Search for the cell housing the specified text and yield its (x, y) center coordinate. 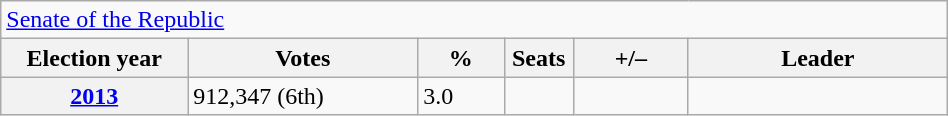
2013 (94, 96)
Election year (94, 58)
Senate of the Republic (474, 20)
912,347 (6th) (303, 96)
Leader (818, 58)
+/– (630, 58)
Votes (303, 58)
Seats (538, 58)
3.0 (461, 96)
% (461, 58)
